Scan for the cell matching the given text and deliver its [x, y] coordinate at center. 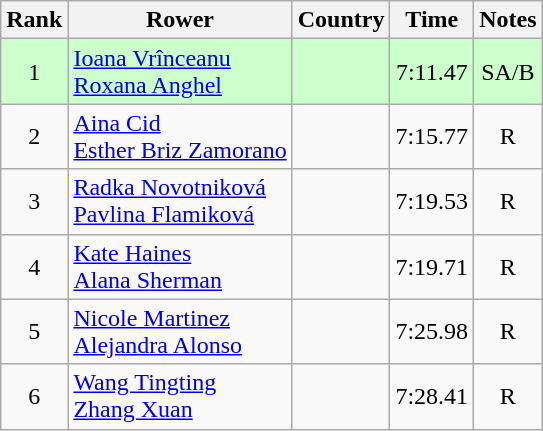
Country [341, 20]
7:15.77 [432, 136]
5 [34, 332]
Nicole MartinezAlejandra Alonso [180, 332]
Time [432, 20]
Rank [34, 20]
Aina CidEsther Briz Zamorano [180, 136]
7:25.98 [432, 332]
7:19.71 [432, 266]
3 [34, 202]
6 [34, 396]
Wang TingtingZhang Xuan [180, 396]
4 [34, 266]
1 [34, 72]
Ioana VrînceanuRoxana Anghel [180, 72]
7:19.53 [432, 202]
Notes [508, 20]
Kate HainesAlana Sherman [180, 266]
Radka NovotnikováPavlina Flamiková [180, 202]
7:11.47 [432, 72]
Rower [180, 20]
SA/B [508, 72]
2 [34, 136]
7:28.41 [432, 396]
